Detect which cell encompasses the target text, then output its [x, y] center coordinate. 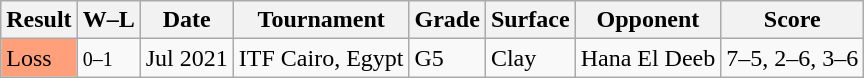
Score [792, 20]
Tournament [321, 20]
Loss [39, 58]
Date [186, 20]
7–5, 2–6, 3–6 [792, 58]
Result [39, 20]
ITF Cairo, Egypt [321, 58]
Opponent [648, 20]
Hana El Deeb [648, 58]
Jul 2021 [186, 58]
Surface [530, 20]
Clay [530, 58]
G5 [447, 58]
Grade [447, 20]
W–L [108, 20]
0–1 [108, 58]
